Detect which cell encompasses the target text, then output its (x, y) center coordinate. 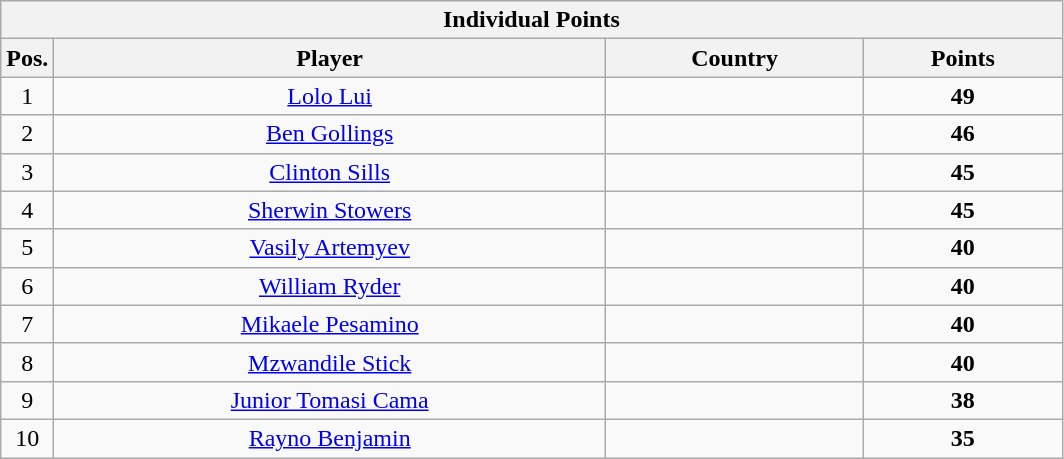
38 (963, 400)
Mikaele Pesamino (330, 324)
3 (28, 172)
Country (735, 58)
Junior Tomasi Cama (330, 400)
9 (28, 400)
Points (963, 58)
49 (963, 96)
2 (28, 134)
Ben Gollings (330, 134)
1 (28, 96)
Clinton Sills (330, 172)
Pos. (28, 58)
4 (28, 210)
William Ryder (330, 286)
10 (28, 438)
6 (28, 286)
Individual Points (532, 20)
46 (963, 134)
Rayno Benjamin (330, 438)
Mzwandile Stick (330, 362)
35 (963, 438)
Sherwin Stowers (330, 210)
Player (330, 58)
5 (28, 248)
Lolo Lui (330, 96)
7 (28, 324)
8 (28, 362)
Vasily Artemyev (330, 248)
